Search for the cell housing the specified text and yield its [x, y] center coordinate. 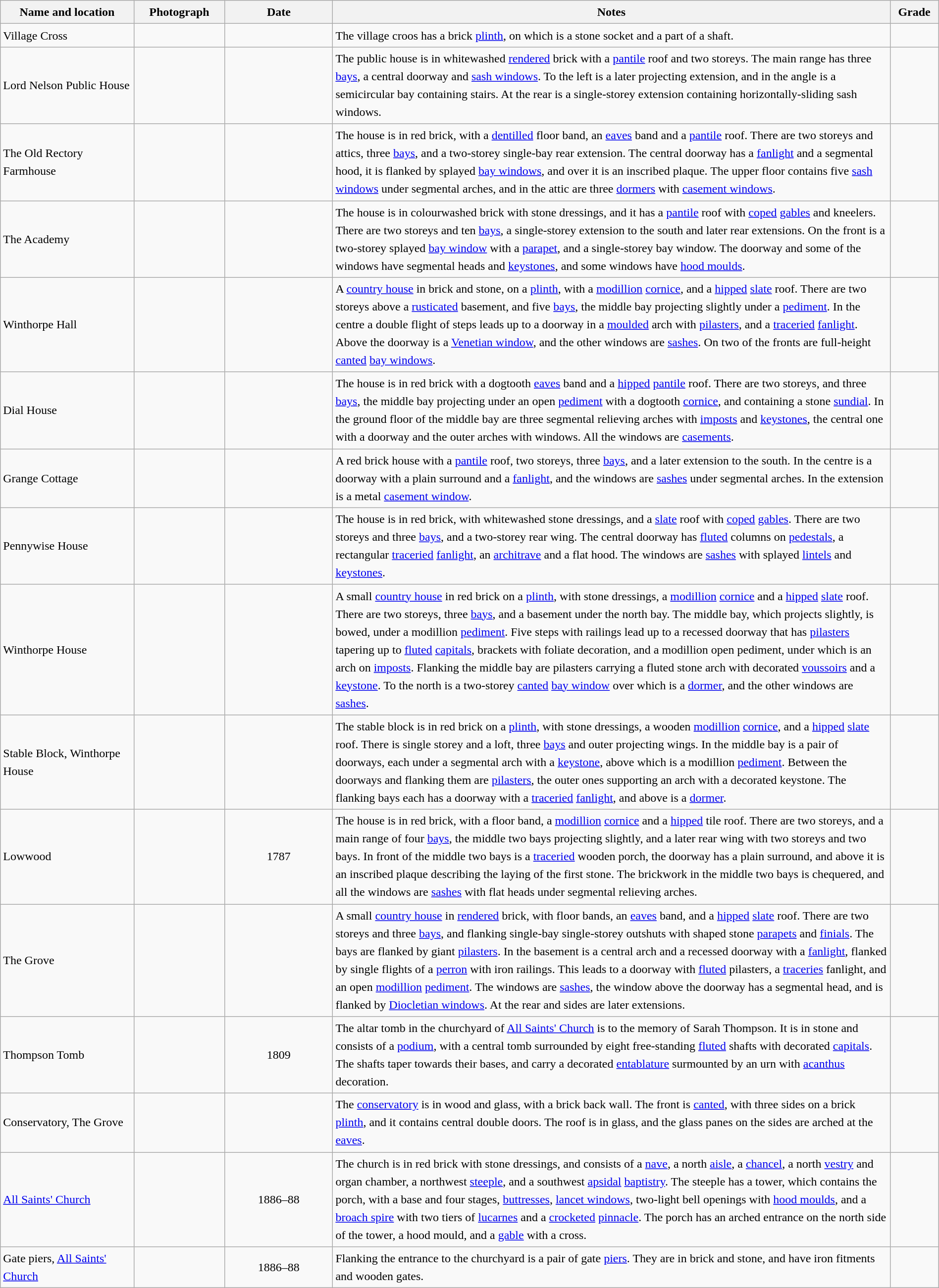
Grange Cottage [67, 478]
Village Cross [67, 36]
Winthorpe House [67, 650]
1809 [279, 1055]
The Academy [67, 239]
Lowwood [67, 857]
Stable Block, Winthorpe House [67, 762]
Photograph [179, 12]
Pennywise House [67, 546]
All Saints' Church [67, 1199]
Flanking the entrance to the churchyard is a pair of gate piers. They are in brick and stone, and have iron fitments and wooden gates. [611, 1268]
Notes [611, 12]
Date [279, 12]
The village croos has a brick plinth, on which is a stone socket and a part of a shaft. [611, 36]
Thompson Tomb [67, 1055]
Name and location [67, 12]
Conservatory, The Grove [67, 1123]
Dial House [67, 410]
1787 [279, 857]
Winthorpe Hall [67, 325]
The Old Rectory Farmhouse [67, 162]
Lord Nelson Public House [67, 85]
The Grove [67, 961]
Grade [914, 12]
Gate piers, All Saints' Church [67, 1268]
